Search for the cell housing the specified text and yield its [x, y] center coordinate. 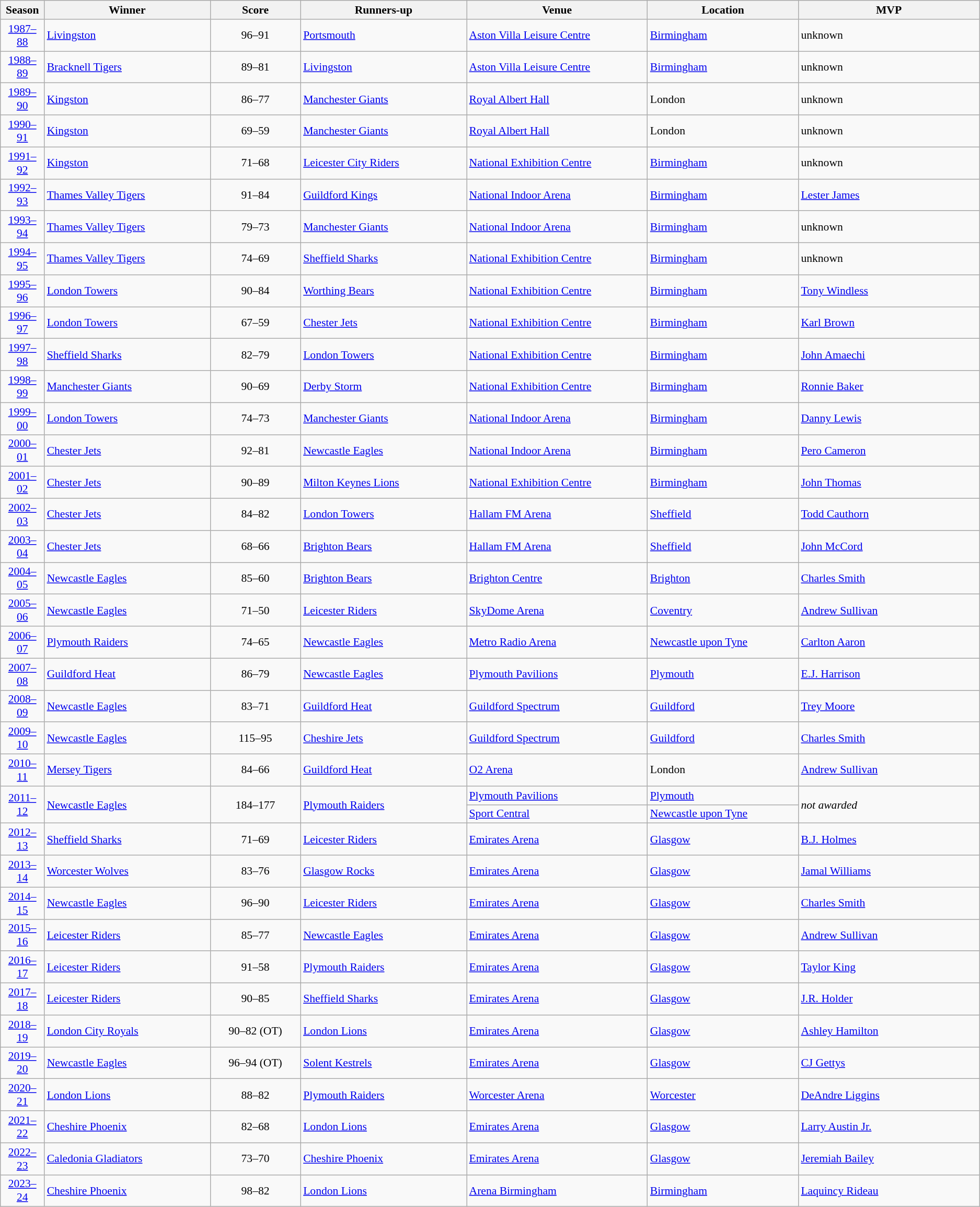
83–71 [255, 706]
74–73 [255, 418]
2004–05 [22, 578]
2010–11 [22, 771]
2006–07 [22, 642]
Tony Windless [889, 291]
1998–99 [22, 387]
1995–96 [22, 291]
90–69 [255, 387]
90–84 [255, 291]
Pero Cameron [889, 451]
2011–12 [22, 805]
2007–08 [22, 674]
Ronnie Baker [889, 387]
Glasgow Rocks [384, 871]
2001–02 [22, 483]
184–177 [255, 805]
Bracknell Tigers [128, 67]
89–81 [255, 67]
1988–89 [22, 67]
Location [723, 10]
2000–01 [22, 451]
Larry Austin Jr. [889, 1127]
John Thomas [889, 483]
2016–17 [22, 967]
2013–14 [22, 871]
79–73 [255, 227]
67–59 [255, 323]
Brighton [723, 578]
86–79 [255, 674]
2021–22 [22, 1127]
Guildford Kings [384, 194]
1999–00 [22, 418]
71–69 [255, 840]
CJ Gettys [889, 1063]
83–76 [255, 871]
2002–03 [22, 514]
Runners-up [384, 10]
90–85 [255, 999]
90–82 (OT) [255, 1031]
John McCord [889, 547]
74–65 [255, 642]
Karl Brown [889, 323]
2014–15 [22, 903]
92–81 [255, 451]
Cheshire Jets [384, 738]
1987–88 [22, 36]
Portsmouth [384, 36]
Winner [128, 10]
Solent Kestrels [384, 1063]
Laquincy Rideau [889, 1191]
2003–04 [22, 547]
1993–94 [22, 227]
71–50 [255, 611]
Sport Central [557, 814]
Lester James [889, 194]
2023–24 [22, 1191]
Todd Cauthorn [889, 514]
1996–97 [22, 323]
2008–09 [22, 706]
Milton Keynes Lions [384, 483]
Coventry [723, 611]
71–68 [255, 163]
96–91 [255, 36]
1992–93 [22, 194]
82–68 [255, 1127]
J.R. Holder [889, 999]
MVP [889, 10]
85–77 [255, 935]
Worcester Wolves [128, 871]
2018–19 [22, 1031]
85–60 [255, 578]
84–66 [255, 771]
74–69 [255, 259]
2017–18 [22, 999]
1994–95 [22, 259]
DeAndre Liggins [889, 1095]
Ashley Hamilton [889, 1031]
90–89 [255, 483]
1991–92 [22, 163]
82–79 [255, 354]
Score [255, 10]
Mersey Tigers [128, 771]
Worcester [723, 1095]
115–95 [255, 738]
Trey Moore [889, 706]
SkyDome Arena [557, 611]
2005–06 [22, 611]
Derby Storm [384, 387]
2019–20 [22, 1063]
E.J. Harrison [889, 674]
86–77 [255, 99]
2009–10 [22, 738]
88–82 [255, 1095]
91–58 [255, 967]
Venue [557, 10]
73–70 [255, 1158]
2012–13 [22, 840]
Caledonia Gladiators [128, 1158]
91–84 [255, 194]
2015–16 [22, 935]
Worthing Bears [384, 291]
Danny Lewis [889, 418]
2020–21 [22, 1095]
2022–23 [22, 1158]
not awarded [889, 805]
1997–98 [22, 354]
Leicester City Riders [384, 163]
O2 Arena [557, 771]
London City Royals [128, 1031]
98–82 [255, 1191]
Metro Radio Arena [557, 642]
Arena Birmingham [557, 1191]
Jeremiah Bailey [889, 1158]
Carlton Aaron [889, 642]
John Amaechi [889, 354]
1990–91 [22, 131]
Season [22, 10]
68–66 [255, 547]
84–82 [255, 514]
Jamal Williams [889, 871]
B.J. Holmes [889, 840]
96–94 (OT) [255, 1063]
Taylor King [889, 967]
69–59 [255, 131]
Brighton Centre [557, 578]
1989–90 [22, 99]
Worcester Arena [557, 1095]
96–90 [255, 903]
